For the text-containing cell, return its midpoint in (X, Y) coordinate format. 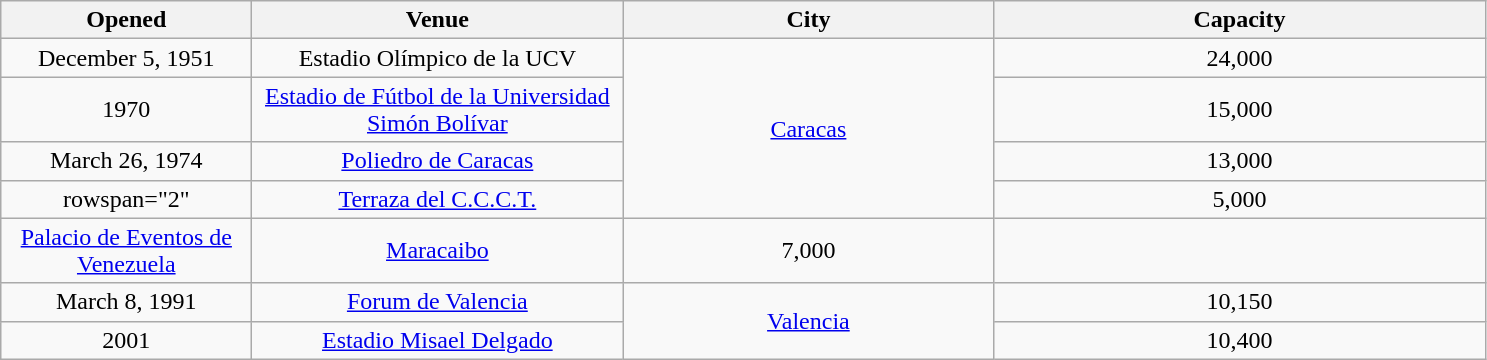
13,000 (1240, 161)
2001 (126, 340)
rowspan="2" (126, 199)
Forum de Valencia (438, 302)
7,000 (808, 250)
Estadio de Fútbol de la Universidad Simón Bolívar (438, 110)
March 26, 1974 (126, 161)
March 8, 1991 (126, 302)
10,150 (1240, 302)
15,000 (1240, 110)
1970 (126, 110)
Caracas (808, 128)
Opened (126, 20)
Estadio Olímpico de la UCV (438, 58)
24,000 (1240, 58)
5,000 (1240, 199)
December 5, 1951 (126, 58)
Capacity (1240, 20)
Valencia (808, 321)
Terraza del C.C.C.T. (438, 199)
City (808, 20)
Estadio Misael Delgado (438, 340)
Venue (438, 20)
Palacio de Eventos de Venezuela (126, 250)
10,400 (1240, 340)
Poliedro de Caracas (438, 161)
Maracaibo (438, 250)
